Detect which cell encompasses the target text, then output its [X, Y] center coordinate. 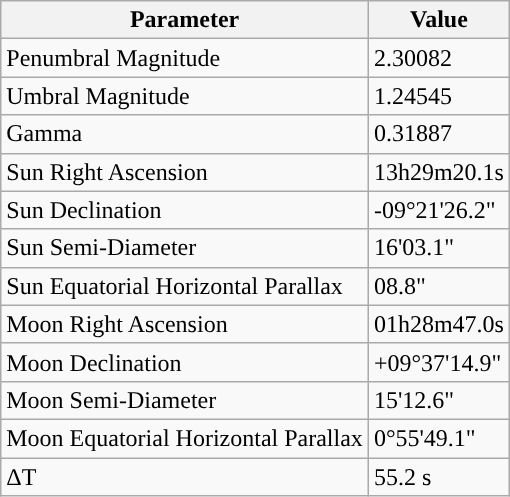
01h28m47.0s [438, 324]
0.31887 [438, 134]
Sun Semi-Diameter [185, 248]
Sun Declination [185, 210]
Parameter [185, 20]
Sun Right Ascension [185, 172]
2.30082 [438, 58]
Gamma [185, 134]
Value [438, 20]
Sun Equatorial Horizontal Parallax [185, 286]
16'03.1" [438, 248]
1.24545 [438, 96]
15'12.6" [438, 400]
+09°37'14.9" [438, 362]
Moon Equatorial Horizontal Parallax [185, 438]
Moon Declination [185, 362]
0°55'49.1" [438, 438]
Penumbral Magnitude [185, 58]
ΔT [185, 477]
Umbral Magnitude [185, 96]
Moon Semi-Diameter [185, 400]
55.2 s [438, 477]
13h29m20.1s [438, 172]
-09°21'26.2" [438, 210]
08.8" [438, 286]
Moon Right Ascension [185, 324]
